Find where the given text appears and provide that cell's center as [X, Y] coordinate. 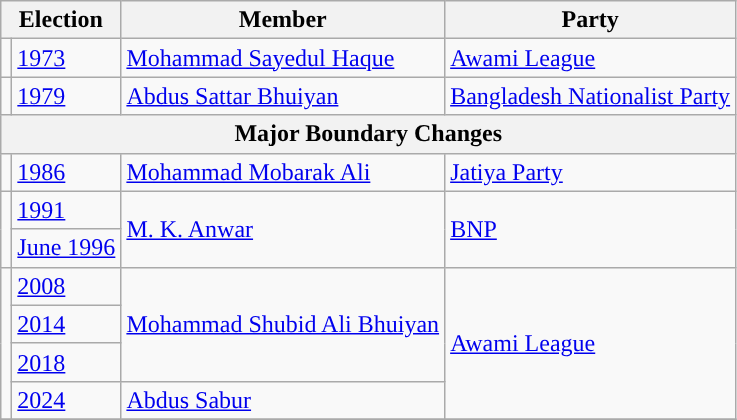
Party [590, 20]
Mohammad Shubid Ali Bhuiyan [283, 324]
Election [61, 20]
Mohammad Sayedul Haque [283, 58]
Jatiya Party [590, 172]
BNP [590, 229]
2008 [66, 286]
M. K. Anwar [283, 229]
2018 [66, 362]
Member [283, 20]
2014 [66, 324]
1986 [66, 172]
2024 [66, 400]
June 1996 [66, 248]
1979 [66, 96]
1973 [66, 58]
Major Boundary Changes [368, 134]
Mohammad Mobarak Ali [283, 172]
Bangladesh Nationalist Party [590, 96]
Abdus Sabur [283, 400]
Abdus Sattar Bhuiyan [283, 96]
1991 [66, 210]
